Capture the cell that displays the provided text and extract its (X, Y) central coordinate. 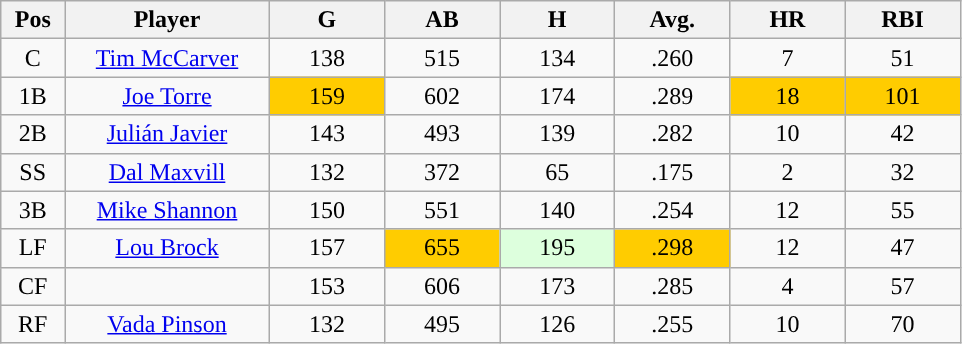
606 (442, 286)
1B (33, 96)
139 (558, 134)
.298 (672, 248)
.260 (672, 58)
Tim McCarver (168, 58)
HR (788, 20)
150 (326, 210)
32 (902, 172)
65 (558, 172)
Lou Brock (168, 248)
SS (33, 172)
70 (902, 324)
143 (326, 134)
Avg. (672, 20)
515 (442, 58)
RF (33, 324)
372 (442, 172)
4 (788, 286)
.282 (672, 134)
Vada Pinson (168, 324)
G (326, 20)
126 (558, 324)
7 (788, 58)
195 (558, 248)
140 (558, 210)
101 (902, 96)
Mike Shannon (168, 210)
173 (558, 286)
153 (326, 286)
57 (902, 286)
Joe Torre (168, 96)
42 (902, 134)
495 (442, 324)
551 (442, 210)
.175 (672, 172)
174 (558, 96)
159 (326, 96)
2B (33, 134)
493 (442, 134)
H (558, 20)
18 (788, 96)
655 (442, 248)
157 (326, 248)
Player (168, 20)
LF (33, 248)
602 (442, 96)
CF (33, 286)
138 (326, 58)
.255 (672, 324)
Julián Javier (168, 134)
RBI (902, 20)
.254 (672, 210)
Dal Maxvill (168, 172)
51 (902, 58)
55 (902, 210)
3B (33, 210)
AB (442, 20)
Pos (33, 20)
2 (788, 172)
134 (558, 58)
.289 (672, 96)
C (33, 58)
.285 (672, 286)
47 (902, 248)
